Extract the (X, Y) coordinate from the center of the cell holding the provided text.  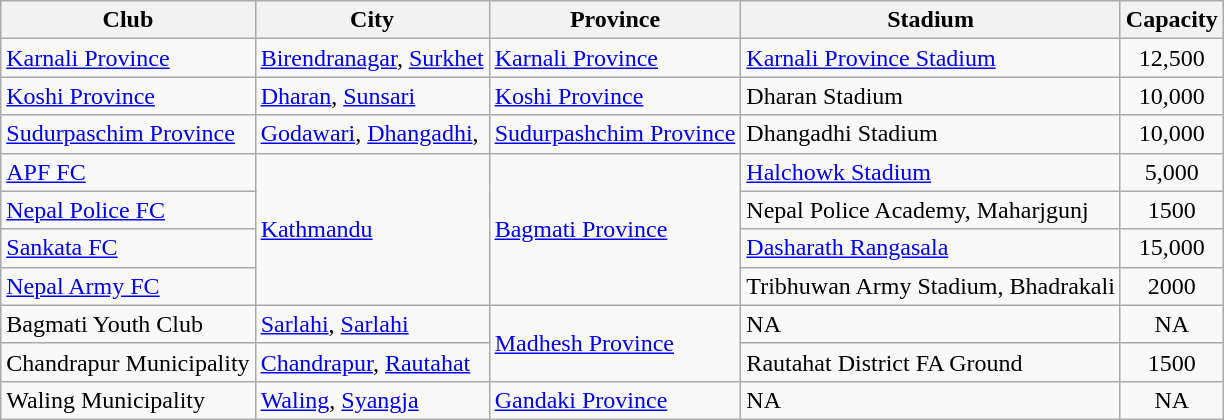
Dharan Stadium (931, 96)
Godawari, Dhangadhi, (372, 134)
Bagmati Youth Club (128, 324)
Chandrapur, Rautahat (372, 362)
Birendranagar, Surkhet (372, 58)
5,000 (1172, 172)
Karnali Province Stadium (931, 58)
Sudurpaschim Province (128, 134)
Dhangadhi Stadium (931, 134)
Dharan, Sunsari (372, 96)
2000 (1172, 286)
APF FC (128, 172)
Sudurpashchim Province (615, 134)
Nepal Police FC (128, 210)
15,000 (1172, 248)
Madhesh Province (615, 343)
Bagmati Province (615, 229)
Kathmandu (372, 229)
Province (615, 20)
Stadium (931, 20)
Chandrapur Municipality (128, 362)
Halchowk Stadium (931, 172)
Capacity (1172, 20)
Waling, Syangja (372, 400)
Gandaki Province (615, 400)
12,500 (1172, 58)
Nepal Army FC (128, 286)
Sarlahi, Sarlahi (372, 324)
Club (128, 20)
Tribhuwan Army Stadium, Bhadrakali (931, 286)
Sankata FC (128, 248)
Dasharath Rangasala (931, 248)
Nepal Police Academy, Maharjgunj (931, 210)
Waling Municipality (128, 400)
Rautahat District FA Ground (931, 362)
City (372, 20)
